Provide the [X, Y] coordinate of the cell's center where the given text is located.  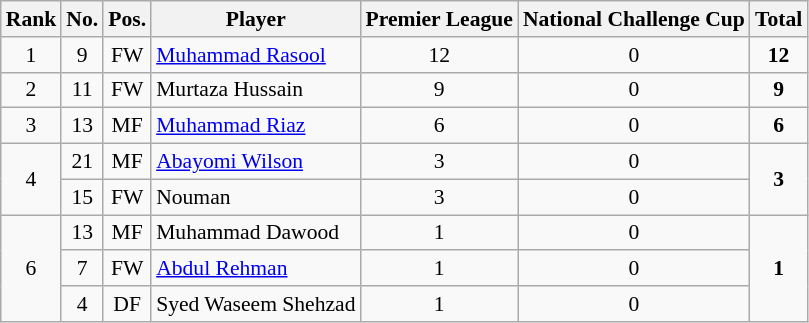
Murtaza Hussain [256, 90]
Syed Waseem Shehzad [256, 304]
21 [82, 162]
Muhammad Riaz [256, 126]
Player [256, 19]
Abdul Rehman [256, 269]
11 [82, 90]
Premier League [440, 19]
15 [82, 197]
Nouman [256, 197]
Abayomi Wilson [256, 162]
National Challenge Cup [634, 19]
DF [127, 304]
Rank [32, 19]
Muhammad Rasool [256, 55]
Muhammad Dawood [256, 233]
No. [82, 19]
Total [778, 19]
2 [32, 90]
Pos. [127, 19]
7 [82, 269]
